Identify which cell holds the provided text, then report its [X, Y] central coordinate. 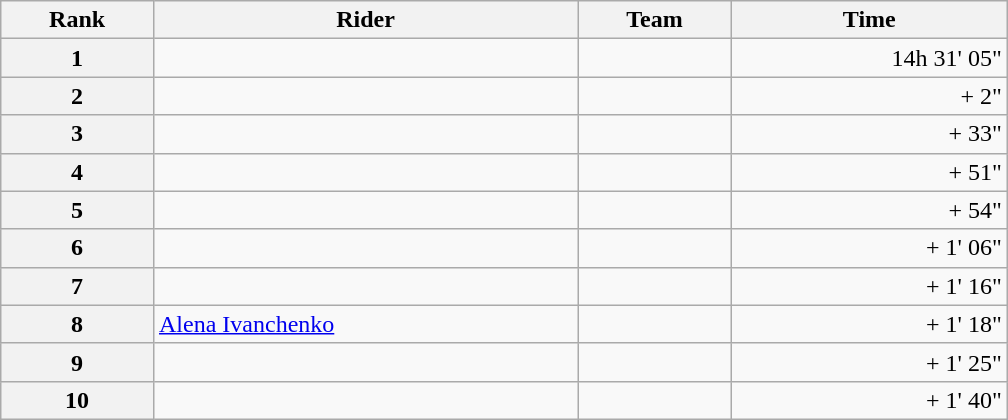
1 [78, 58]
2 [78, 96]
+ 1' 16" [869, 286]
14h 31' 05" [869, 58]
Alena Ivanchenko [365, 324]
10 [78, 400]
+ 51" [869, 172]
+ 1' 18" [869, 324]
Time [869, 20]
Team [655, 20]
7 [78, 286]
+ 2" [869, 96]
+ 54" [869, 210]
9 [78, 362]
3 [78, 134]
+ 1' 40" [869, 400]
4 [78, 172]
8 [78, 324]
+ 1' 25" [869, 362]
6 [78, 248]
+ 1' 06" [869, 248]
5 [78, 210]
+ 33" [869, 134]
Rank [78, 20]
Rider [365, 20]
